Output the [x, y] coordinate of the center of the cell containing the given text.  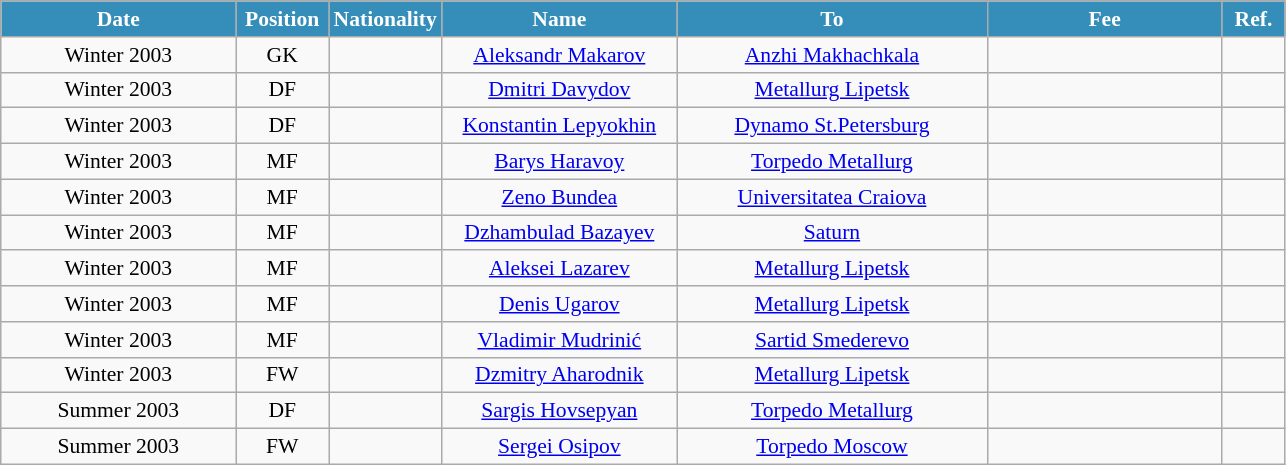
Vladimir Mudrinić [560, 340]
Position [282, 19]
Dzmitry Aharodnik [560, 375]
Dzhambulad Bazayev [560, 233]
Aleksei Lazarev [560, 269]
Sargis Hovsepyan [560, 411]
Saturn [832, 233]
Universitatea Craiova [832, 197]
Dmitri Davydov [560, 90]
Barys Haravoy [560, 162]
Name [560, 19]
Ref. [1254, 19]
Konstantin Lepyokhin [560, 126]
Torpedo Moscow [832, 447]
Aleksandr Makarov [560, 55]
Date [118, 19]
Dynamo St.Petersburg [832, 126]
Fee [1104, 19]
Sergei Osipov [560, 447]
Zeno Bundea [560, 197]
GK [282, 55]
Nationality [384, 19]
To [832, 19]
Sartid Smederevo [832, 340]
Anzhi Makhachkala [832, 55]
Denis Ugarov [560, 304]
